Identify which cell holds the provided text, then report its [x, y] central coordinate. 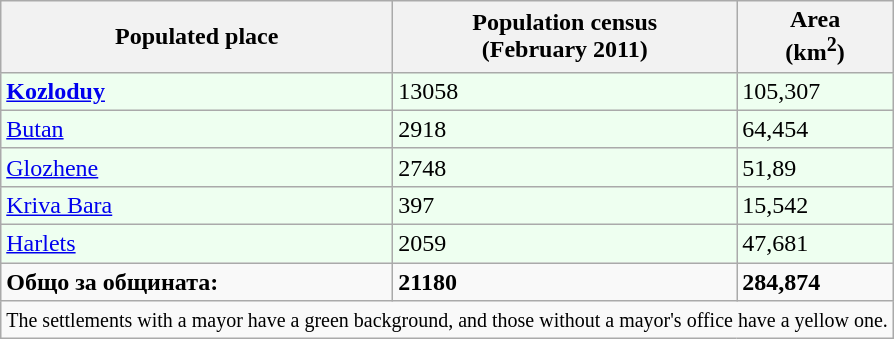
Harlets [197, 244]
284,874 [816, 282]
Общо за общината: [197, 282]
21180 [565, 282]
The settlements with a mayor have a green background, and those without a mayor's office have a yellow one. [448, 320]
64,454 [816, 129]
15,542 [816, 205]
397 [565, 205]
2059 [565, 244]
Kriva Bara [197, 205]
Glozhene [197, 167]
Population census(February 2011) [565, 37]
2918 [565, 129]
Kozloduy [197, 91]
Populated place [197, 37]
105,307 [816, 91]
13058 [565, 91]
2748 [565, 167]
Area(km2) [816, 37]
51,89 [816, 167]
47,681 [816, 244]
Butan [197, 129]
